Extract the (x, y) coordinate from the center of the cell holding the provided text.  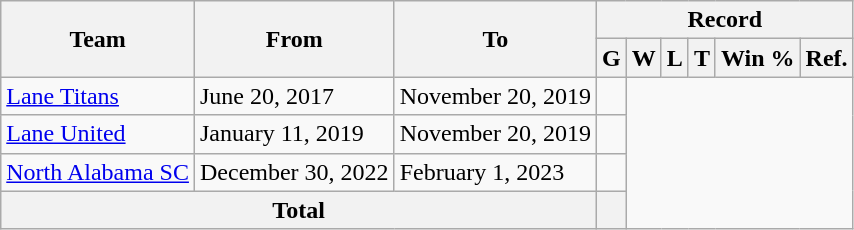
Ref. (826, 58)
T (702, 58)
North Alabama SC (98, 172)
To (495, 39)
June 20, 2017 (294, 96)
Total (299, 210)
December 30, 2022 (294, 172)
From (294, 39)
Team (98, 39)
G (611, 58)
L (674, 58)
Record (724, 20)
Lane Titans (98, 96)
February 1, 2023 (495, 172)
January 11, 2019 (294, 134)
Win % (758, 58)
W (644, 58)
Lane United (98, 134)
